From the cell containing the given text, extract its center point as (x, y) coordinate. 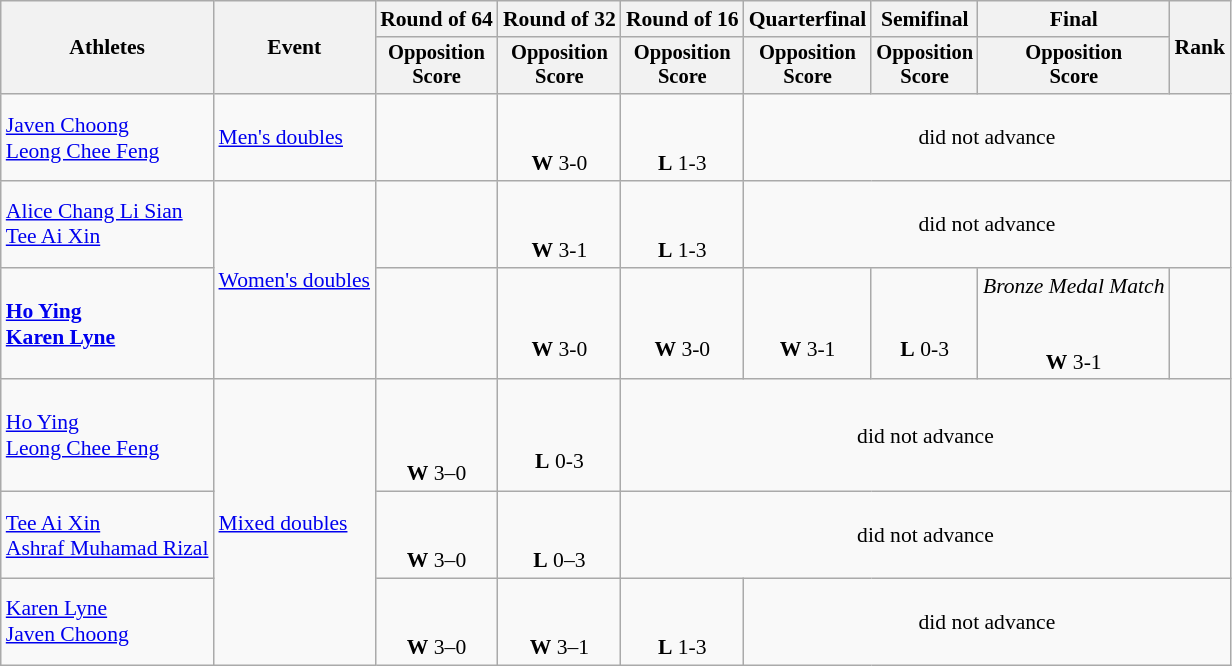
Men's doubles (294, 138)
Quarterfinal (808, 19)
Round of 16 (682, 19)
Bronze Medal MatchW 3-1 (1074, 324)
Rank (1200, 48)
Ho YingKaren Lyne (108, 324)
Ho YingLeong Chee Feng (108, 436)
Round of 64 (436, 19)
Semifinal (924, 19)
Karen LyneJaven Choong (108, 622)
Athletes (108, 48)
L 0–3 (560, 536)
Round of 32 (560, 19)
Mixed doubles (294, 522)
Javen ChoongLeong Chee Feng (108, 138)
Final (1074, 19)
W 3–1 (560, 622)
Tee Ai XinAshraf Muhamad Rizal (108, 536)
Alice Chang Li SianTee Ai Xin (108, 224)
Event (294, 48)
Women's doubles (294, 280)
